Provide the (X, Y) coordinate of the cell's center where the given text is located.  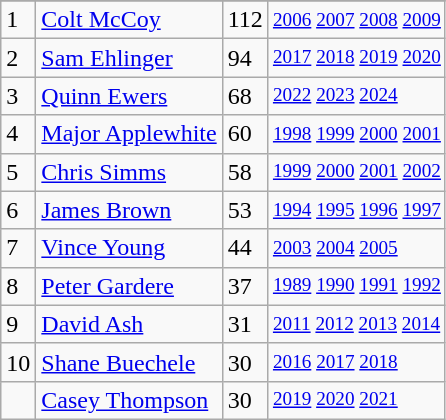
7 (18, 248)
Colt McCoy (129, 20)
1994 1995 1996 1997 (356, 210)
6 (18, 210)
37 (245, 286)
53 (245, 210)
Chris Simms (129, 172)
2019 2020 2021 (356, 400)
68 (245, 96)
10 (18, 362)
44 (245, 248)
60 (245, 134)
Shane Buechele (129, 362)
112 (245, 20)
Vince Young (129, 248)
8 (18, 286)
58 (245, 172)
5 (18, 172)
2022 2023 2024 (356, 96)
9 (18, 324)
2017 2018 2019 2020 (356, 58)
4 (18, 134)
2 (18, 58)
1998 1999 2000 2001 (356, 134)
1 (18, 20)
2006 2007 2008 2009 (356, 20)
1989 1990 1991 1992 (356, 286)
Casey Thompson (129, 400)
1999 2000 2001 2002 (356, 172)
2016 2017 2018 (356, 362)
Major Applewhite (129, 134)
David Ash (129, 324)
Peter Gardere (129, 286)
Quinn Ewers (129, 96)
3 (18, 96)
94 (245, 58)
James Brown (129, 210)
2011 2012 2013 2014 (356, 324)
31 (245, 324)
Sam Ehlinger (129, 58)
2003 2004 2005 (356, 248)
